Return the [X, Y] coordinate for the center point of the cell that contains the specified text.  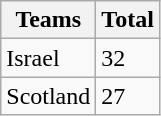
27 [128, 96]
Israel [48, 58]
Teams [48, 20]
32 [128, 58]
Total [128, 20]
Scotland [48, 96]
